Identify which cell holds the provided text, then report its (X, Y) central coordinate. 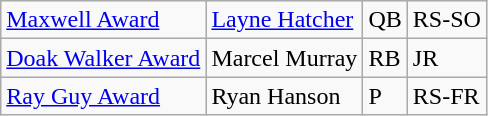
Ray Guy Award (104, 96)
Marcel Murray (284, 58)
Layne Hatcher (284, 20)
Ryan Hanson (284, 96)
QB (385, 20)
JR (446, 58)
RB (385, 58)
Doak Walker Award (104, 58)
RS-FR (446, 96)
Maxwell Award (104, 20)
RS-SO (446, 20)
P (385, 96)
